Output the (x, y) coordinate of the center of the cell containing the given text.  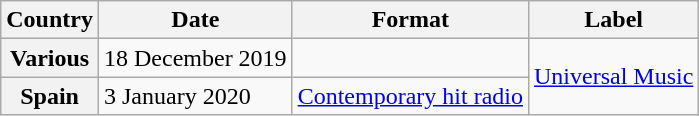
Country (50, 20)
Label (613, 20)
Contemporary hit radio (410, 96)
Spain (50, 96)
Date (195, 20)
3 January 2020 (195, 96)
18 December 2019 (195, 58)
Format (410, 20)
Various (50, 58)
Universal Music (613, 77)
